Provide the (X, Y) coordinate of the cell's center where the given text is located.  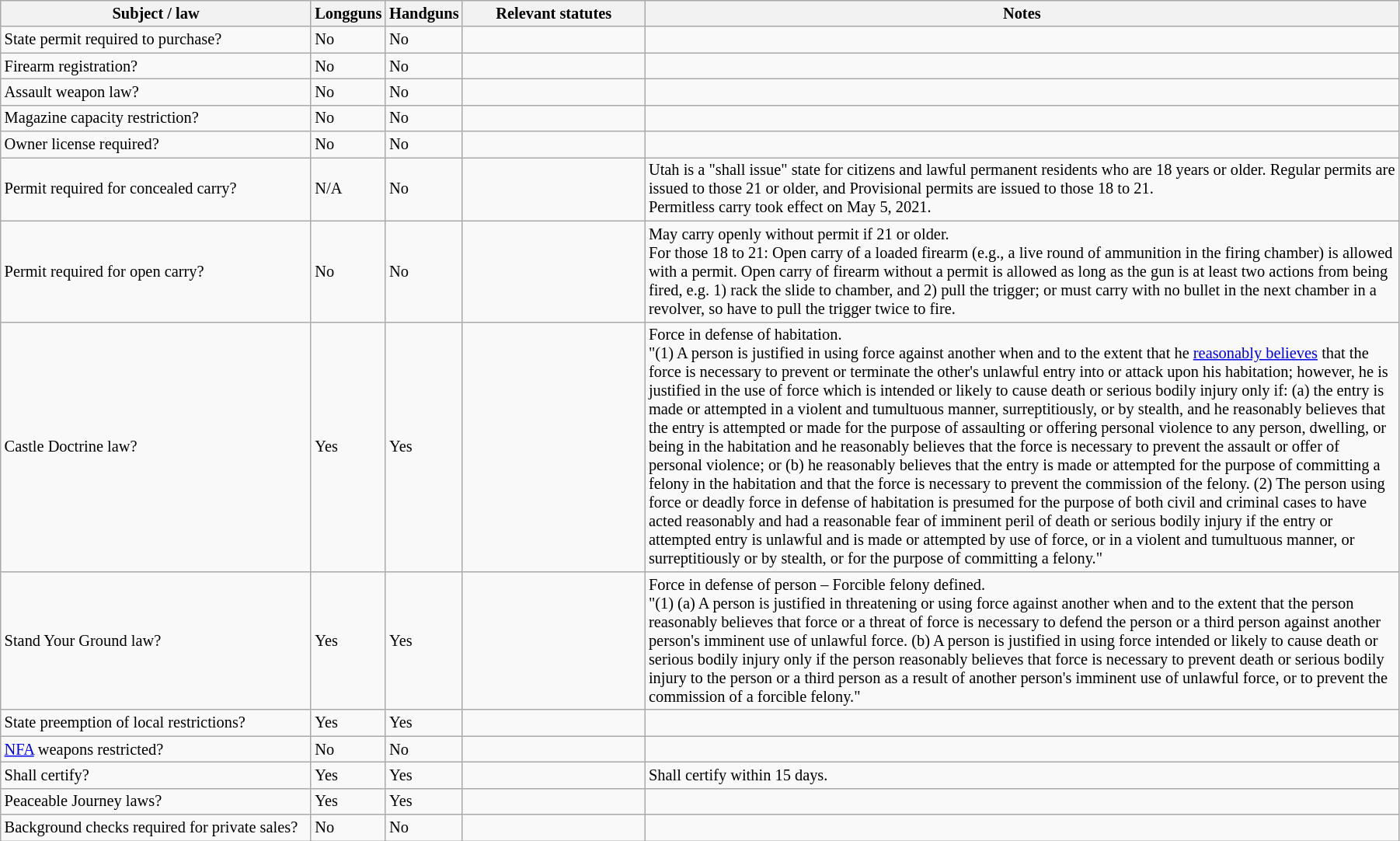
Shall certify? (156, 775)
Owner license required? (156, 145)
State preemption of local restrictions? (156, 723)
Magazine capacity restriction? (156, 118)
Background checks required for private sales? (156, 828)
Assault weapon law? (156, 92)
Relevant statutes (553, 13)
Handguns (424, 13)
State permit required to purchase? (156, 40)
Permit required for concealed carry? (156, 189)
Shall certify within 15 days. (1022, 775)
Peaceable Journey laws? (156, 801)
Permit required for open carry? (156, 271)
Notes (1022, 13)
Stand Your Ground law? (156, 640)
Castle Doctrine law? (156, 447)
N/A (348, 189)
Firearm registration? (156, 66)
Subject / law (156, 13)
NFA weapons restricted? (156, 749)
Longguns (348, 13)
